Determine the (X, Y) coordinate at the center of the cell enclosing the given text.  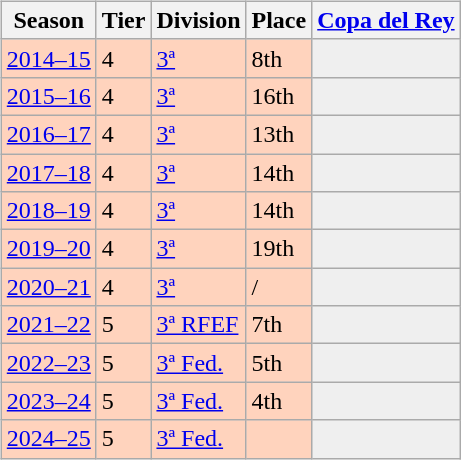
Division (198, 20)
7th (279, 325)
2018–19 (48, 211)
Copa del Rey (386, 20)
2020–21 (48, 287)
2014–15 (48, 58)
16th (279, 96)
Place (279, 20)
5th (279, 363)
8th (279, 58)
2017–18 (48, 173)
2022–23 (48, 363)
2021–22 (48, 325)
2016–17 (48, 134)
/ (279, 287)
Season (48, 20)
2019–20 (48, 249)
2024–25 (48, 439)
13th (279, 134)
Tier (124, 20)
19th (279, 249)
3ª RFEF (198, 325)
2023–24 (48, 401)
2015–16 (48, 96)
4th (279, 401)
